Output the (X, Y) coordinate of the center of the cell containing the given text.  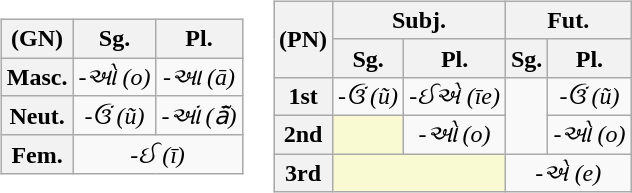
2nd (304, 134)
-આ (ā) (199, 77)
-એ (e) (568, 173)
(PN) (304, 39)
Fem. (37, 154)
1st (304, 96)
-ઈએ (īe) (455, 96)
3rd (304, 173)
Subj. (420, 20)
Neut. (37, 116)
-આં (ā̃) (199, 116)
Fut. (568, 20)
(GN) (37, 39)
-ઈ (ī) (158, 154)
Masc. (37, 77)
